Find where the given text appears and provide that cell's center as (x, y) coordinate. 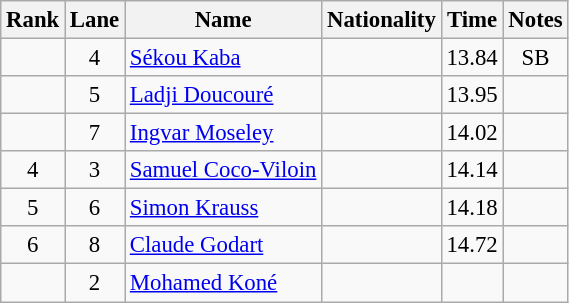
2 (95, 283)
Claude Godart (224, 245)
Simon Krauss (224, 208)
Ingvar Moseley (224, 133)
Sékou Kaba (224, 58)
Notes (536, 20)
3 (95, 170)
14.18 (472, 208)
14.72 (472, 245)
13.84 (472, 58)
Samuel Coco-Viloin (224, 170)
14.02 (472, 133)
14.14 (472, 170)
13.95 (472, 95)
Time (472, 20)
Name (224, 20)
Lane (95, 20)
Rank (33, 20)
Nationality (382, 20)
8 (95, 245)
Ladji Doucouré (224, 95)
SB (536, 58)
7 (95, 133)
Mohamed Koné (224, 283)
